Search for the cell housing the specified text and yield its (x, y) center coordinate. 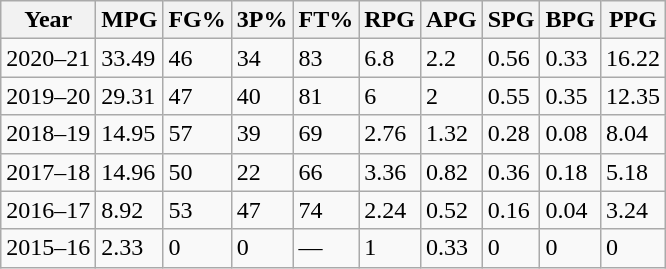
22 (262, 172)
74 (326, 210)
2016–17 (48, 210)
BPG (570, 20)
1.32 (451, 134)
50 (197, 172)
14.95 (130, 134)
69 (326, 134)
33.49 (130, 58)
2.24 (390, 210)
0.08 (570, 134)
57 (197, 134)
29.31 (130, 96)
0.16 (511, 210)
3.24 (632, 210)
81 (326, 96)
14.96 (130, 172)
2018–19 (48, 134)
2.76 (390, 134)
2015–16 (48, 248)
Year (48, 20)
FG% (197, 20)
46 (197, 58)
16.22 (632, 58)
RPG (390, 20)
8.04 (632, 134)
83 (326, 58)
39 (262, 134)
53 (197, 210)
1 (390, 248)
2019–20 (48, 96)
0.35 (570, 96)
— (326, 248)
2 (451, 96)
40 (262, 96)
MPG (130, 20)
5.18 (632, 172)
6 (390, 96)
8.92 (130, 210)
PPG (632, 20)
0.18 (570, 172)
2017–18 (48, 172)
0.36 (511, 172)
0.52 (451, 210)
FT% (326, 20)
3P% (262, 20)
3.36 (390, 172)
0.04 (570, 210)
0.28 (511, 134)
0.82 (451, 172)
2020–21 (48, 58)
66 (326, 172)
12.35 (632, 96)
SPG (511, 20)
APG (451, 20)
6.8 (390, 58)
34 (262, 58)
0.56 (511, 58)
2.2 (451, 58)
2.33 (130, 248)
0.55 (511, 96)
